Capture the cell that displays the provided text and extract its (X, Y) central coordinate. 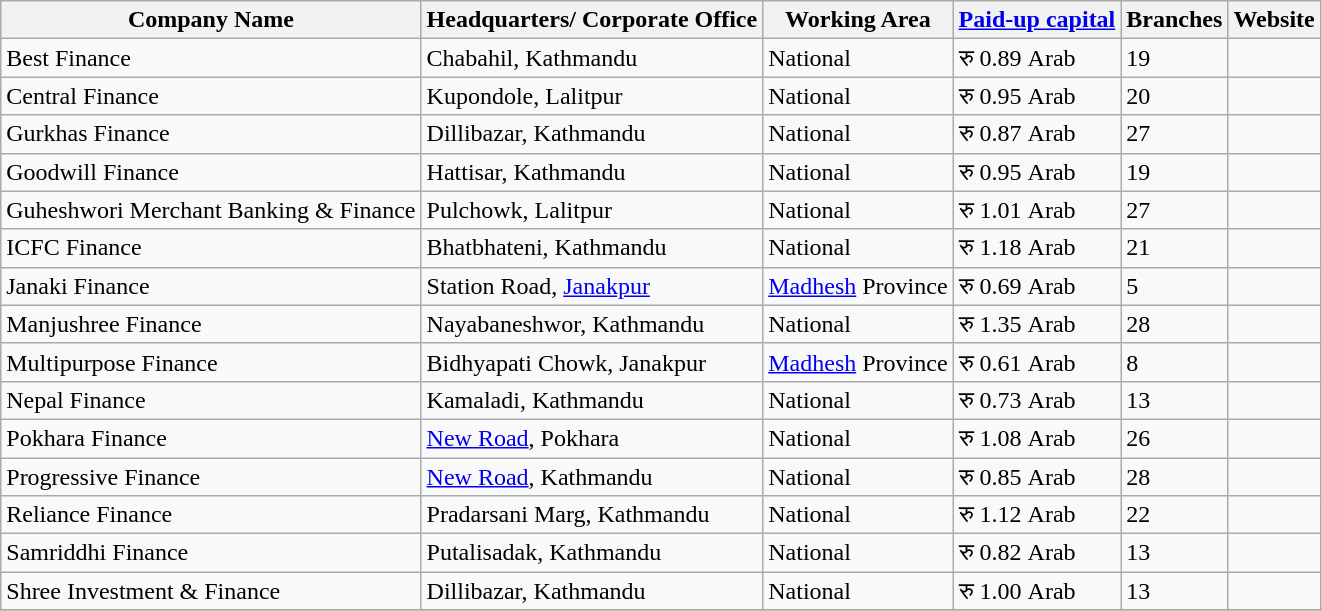
New Road, Kathmandu (592, 477)
रु 0.85 Arab (1037, 477)
Reliance Finance (211, 515)
Pokhara Finance (211, 438)
Chabahil, Kathmandu (592, 58)
Nayabaneshwor, Kathmandu (592, 324)
ICFC Finance (211, 248)
Guheshwori Merchant Banking & Finance (211, 210)
रु 0.89 Arab (1037, 58)
Multipurpose Finance (211, 362)
5 (1174, 286)
रु 0.69 Arab (1037, 286)
Station Road, Janakpur (592, 286)
Company Name (211, 20)
Bhatbhateni, Kathmandu (592, 248)
रु 1.00 Arab (1037, 591)
रु 0.82 Arab (1037, 553)
Pradarsani Marg, Kathmandu (592, 515)
Hattisar, Kathmandu (592, 172)
22 (1174, 515)
Goodwill Finance (211, 172)
Paid-up capital (1037, 20)
Kupondole, Lalitpur (592, 96)
रु 0.61 Arab (1037, 362)
Shree Investment & Finance (211, 591)
Putalisadak, Kathmandu (592, 553)
रु 1.08 Arab (1037, 438)
Nepal Finance (211, 400)
रु 0.87 Arab (1037, 134)
Kamaladi, Kathmandu (592, 400)
Gurkhas Finance (211, 134)
Working Area (858, 20)
रु 1.35 Arab (1037, 324)
Manjushree Finance (211, 324)
New Road, Pokhara (592, 438)
26 (1174, 438)
रु 1.12 Arab (1037, 515)
Bidhyapati Chowk, Janakpur (592, 362)
Janaki Finance (211, 286)
Central Finance (211, 96)
Best Finance (211, 58)
Samriddhi Finance (211, 553)
Progressive Finance (211, 477)
21 (1174, 248)
Website (1274, 20)
Headquarters/ Corporate Office (592, 20)
8 (1174, 362)
Branches (1174, 20)
रु 0.73 Arab (1037, 400)
20 (1174, 96)
रु 1.01 Arab (1037, 210)
रु 1.18 Arab (1037, 248)
Pulchowk, Lalitpur (592, 210)
